Search for the cell housing the specified text and yield its [X, Y] center coordinate. 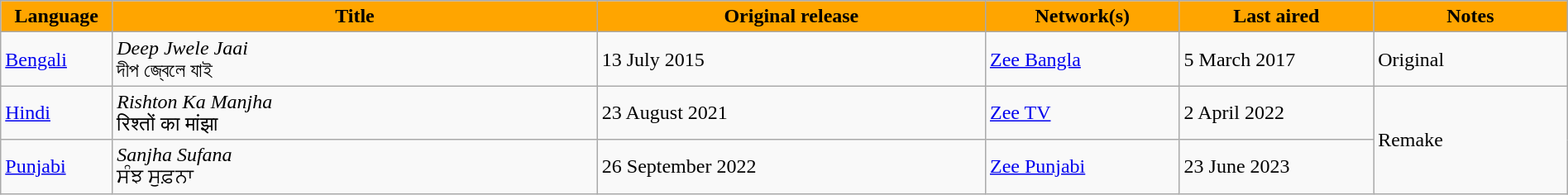
Original [1470, 59]
5 March 2017 [1277, 59]
Network(s) [1082, 17]
Notes [1470, 17]
Last aired [1277, 17]
Language [56, 17]
Remake [1470, 140]
Hindi [56, 112]
Sanjha Sufana ਸੰਝ ਸੁਫ਼ਨਾ [355, 167]
Punjabi [56, 167]
Deep Jwele Jaai দীপ জ্বেলে যাই [355, 59]
2 April 2022 [1277, 112]
Zee Punjabi [1082, 167]
Zee TV [1082, 112]
Zee Bangla [1082, 59]
Bengali [56, 59]
23 June 2023 [1277, 167]
23 August 2021 [791, 112]
Rishton Ka Manjha रिश्तों का मांझा [355, 112]
13 July 2015 [791, 59]
26 September 2022 [791, 167]
Title [355, 17]
Original release [791, 17]
